Determine the (x, y) coordinate at the center of the cell enclosing the given text.  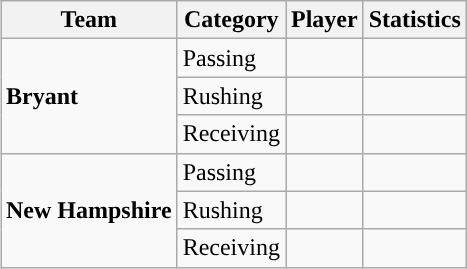
Bryant (88, 96)
Category (231, 20)
Player (325, 20)
New Hampshire (88, 210)
Statistics (414, 20)
Team (88, 20)
